Capture the cell that displays the provided text and extract its (x, y) central coordinate. 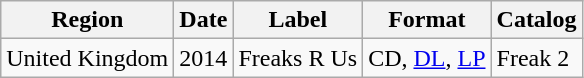
Label (298, 20)
Region (88, 20)
Catalog (536, 20)
2014 (204, 58)
United Kingdom (88, 58)
Format (427, 20)
Freaks R Us (298, 58)
CD, DL, LP (427, 58)
Date (204, 20)
Freak 2 (536, 58)
